Return the [x, y] coordinate for the center point of the cell that contains the specified text.  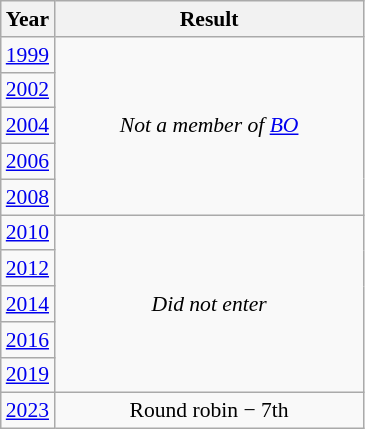
2023 [28, 411]
2002 [28, 90]
2012 [28, 269]
1999 [28, 55]
2008 [28, 197]
2004 [28, 126]
Round robin − 7th [209, 411]
Year [28, 19]
2019 [28, 375]
2014 [28, 304]
2016 [28, 340]
2006 [28, 162]
Result [209, 19]
Did not enter [209, 304]
2010 [28, 233]
Not a member of BO [209, 126]
